Return the [x, y] coordinate for the center point of the cell that contains the specified text.  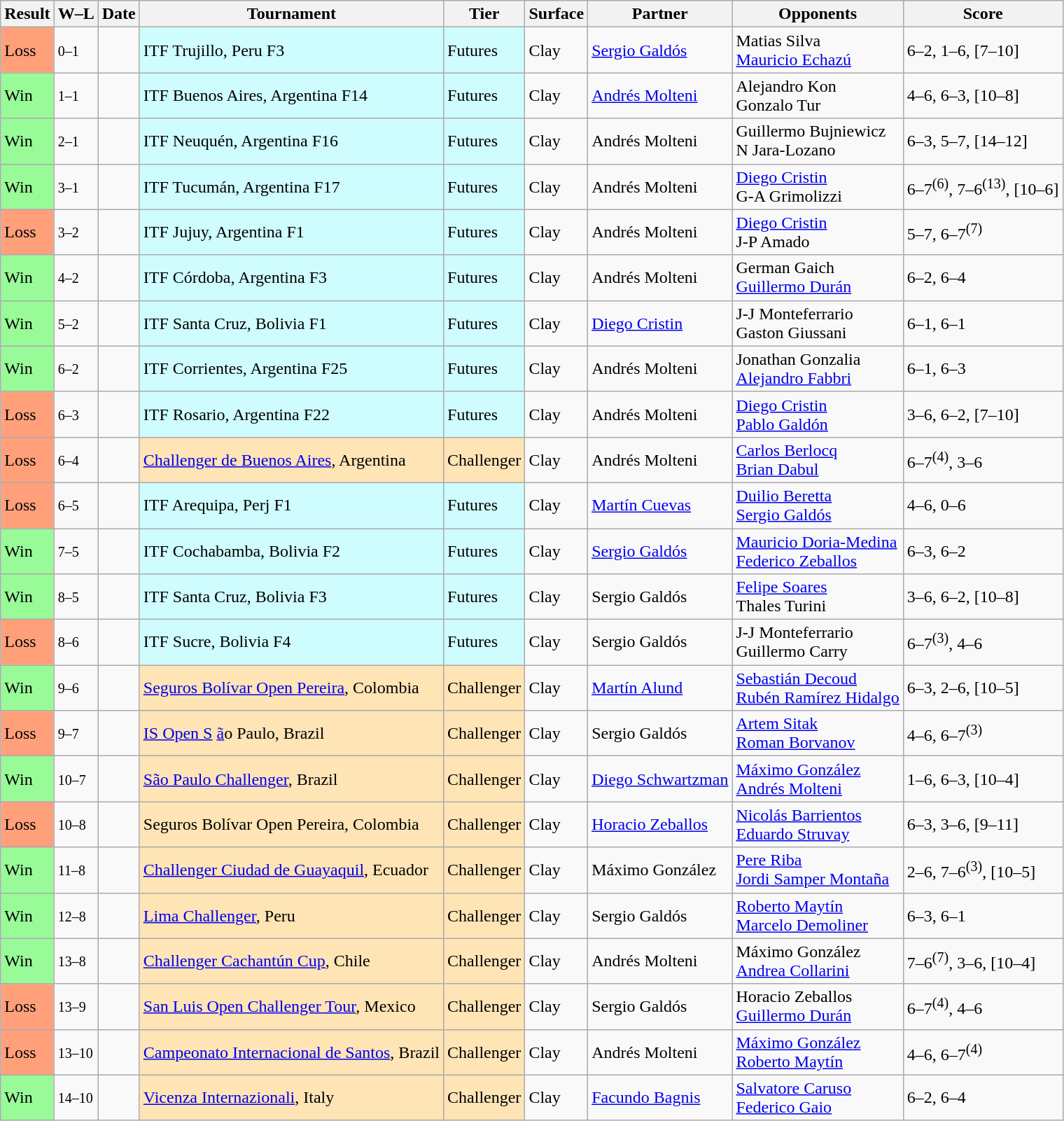
Surface [556, 14]
Salvatore Caruso Federico Gaio [818, 1098]
6–3, 6–1 [983, 916]
Campeonato Internacional de Santos, Brazil [291, 1052]
10–7 [76, 779]
6–5 [76, 506]
6–2, 1–6, [7–10] [983, 50]
6–7(4), 3–6 [983, 459]
7–6(7), 3–6, [10–4] [983, 961]
Lima Challenger, Peru [291, 916]
Diego Cristin Pablo Galdón [818, 415]
4–6, 6–3, [10–8] [983, 95]
8–6 [76, 643]
4–6, 6–7(3) [983, 734]
Guillermo Bujniewicz N Jara-Lozano [818, 141]
4–6, 6–7(4) [983, 1052]
Result [27, 14]
6–7(6), 7–6(13), [10–6] [983, 186]
6–2 [76, 368]
0–1 [76, 50]
Nicolás Barrientos Eduardo Struvay [818, 825]
5–2 [76, 323]
W–L [76, 14]
São Paulo Challenger, Brazil [291, 779]
Tournament [291, 14]
6–3, 5–7, [14–12] [983, 141]
Tier [484, 14]
3–6, 6–2, [7–10] [983, 415]
Horacio Zeballos Guillermo Durán [818, 1007]
Roberto Maytín Marcelo Demoliner [818, 916]
Challenger de Buenos Aires, Argentina [291, 459]
J-J Monteferrario Gaston Giussani [818, 323]
ITF Santa Cruz, Bolivia F3 [291, 597]
ITF Corrientes, Argentina F25 [291, 368]
Challenger Ciudad de Guayaquil, Ecuador [291, 870]
Score [983, 14]
ITF Buenos Aires, Argentina F14 [291, 95]
ITF Sucre, Bolivia F4 [291, 643]
Vicenza Internazionali, Italy [291, 1098]
Challenger Cachantún Cup, Chile [291, 961]
Alejandro Kon Gonzalo Tur [818, 95]
1–6, 6–3, [10–4] [983, 779]
9–7 [76, 734]
Diego Cristin G-A Grimolizzi [818, 186]
6–7(3), 4–6 [983, 643]
1–1 [76, 95]
4–2 [76, 277]
Duilio Beretta Sergio Galdós [818, 506]
Diego Cristin J-P Amado [818, 232]
14–10 [76, 1098]
Artem Sitak Roman Borvanov [818, 734]
Facundo Bagnis [660, 1098]
13–9 [76, 1007]
13–8 [76, 961]
Pere Riba Jordi Samper Montaña [818, 870]
Martín Cuevas [660, 506]
3–1 [76, 186]
Diego Schwartzman [660, 779]
Martín Alund [660, 688]
6–3, 2–6, [10–5] [983, 688]
12–8 [76, 916]
ITF Tucumán, Argentina F17 [291, 186]
San Luis Open Challenger Tour, Mexico [291, 1007]
Partner [660, 14]
8–5 [76, 597]
6–4 [76, 459]
2–1 [76, 141]
Sebastián Decoud Rubén Ramírez Hidalgo [818, 688]
7–5 [76, 550]
ITF Santa Cruz, Bolivia F1 [291, 323]
Horacio Zeballos [660, 825]
IS Open S ão Paulo, Brazil [291, 734]
2–6, 7–6(3), [10–5] [983, 870]
Matias Silva Mauricio Echazú [818, 50]
Date [119, 14]
6–1, 6–3 [983, 368]
ITF Arequipa, Perj F1 [291, 506]
Opponents [818, 14]
6–7(4), 4–6 [983, 1007]
ITF Neuquén, Argentina F16 [291, 141]
6–3, 6–2 [983, 550]
13–10 [76, 1052]
9–6 [76, 688]
ITF Rosario, Argentina F22 [291, 415]
Máximo González Roberto Maytín [818, 1052]
ITF Cochabamba, Bolivia F2 [291, 550]
3–2 [76, 232]
11–8 [76, 870]
ITF Trujillo, Peru F3 [291, 50]
Máximo González Andrés Molteni [818, 779]
ITF Jujuy, Argentina F1 [291, 232]
5–7, 6–7(7) [983, 232]
6–3, 3–6, [9–11] [983, 825]
Mauricio Doria-Medina Federico Zeballos [818, 550]
Carlos Berlocq Brian Dabul [818, 459]
German Gaich Guillermo Durán [818, 277]
6–3 [76, 415]
Diego Cristin [660, 323]
10–8 [76, 825]
J-J Monteferrario Guillermo Carry [818, 643]
4–6, 0–6 [983, 506]
Máximo González [660, 870]
Felipe Soares Thales Turini [818, 597]
6–1, 6–1 [983, 323]
Jonathan Gonzalia Alejandro Fabbri [818, 368]
3–6, 6–2, [10–8] [983, 597]
ITF Córdoba, Argentina F3 [291, 277]
Máximo González Andrea Collarini [818, 961]
